Locate the cell with the specified text and output its (X, Y) center coordinate. 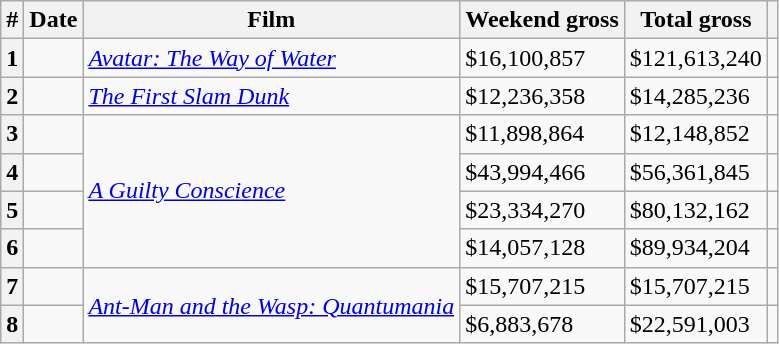
5 (12, 210)
2 (12, 96)
Ant-Man and the Wasp: Quantumania (272, 305)
7 (12, 286)
$56,361,845 (696, 172)
The First Slam Dunk (272, 96)
1 (12, 58)
$14,285,236 (696, 96)
$22,591,003 (696, 324)
$11,898,864 (542, 134)
$12,236,358 (542, 96)
8 (12, 324)
4 (12, 172)
$16,100,857 (542, 58)
Weekend gross (542, 20)
Total gross (696, 20)
$23,334,270 (542, 210)
# (12, 20)
$12,148,852 (696, 134)
Avatar: The Way of Water (272, 58)
Date (54, 20)
3 (12, 134)
$121,613,240 (696, 58)
$80,132,162 (696, 210)
$43,994,466 (542, 172)
6 (12, 248)
$14,057,128 (542, 248)
Film (272, 20)
$6,883,678 (542, 324)
A Guilty Conscience (272, 191)
$89,934,204 (696, 248)
